Determine the [X, Y] coordinate at the center of the cell enclosing the given text.  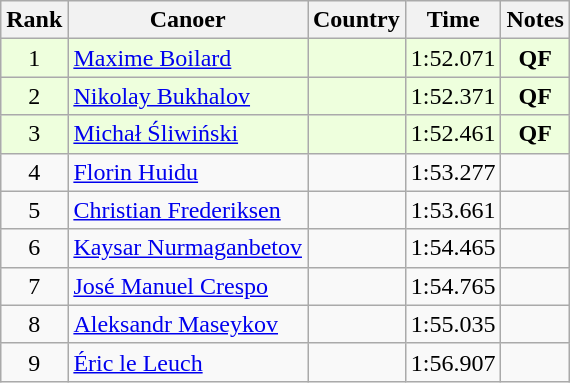
1 [34, 58]
Aleksandr Maseykov [188, 324]
Florin Huidu [188, 172]
Christian Frederiksen [188, 210]
Country [357, 20]
1:56.907 [453, 362]
Michał Śliwiński [188, 134]
1:53.661 [453, 210]
1:52.371 [453, 96]
1:54.465 [453, 248]
8 [34, 324]
1:55.035 [453, 324]
5 [34, 210]
Kaysar Nurmaganbetov [188, 248]
3 [34, 134]
1:53.277 [453, 172]
Maxime Boilard [188, 58]
Nikolay Bukhalov [188, 96]
4 [34, 172]
1:52.461 [453, 134]
Éric le Leuch [188, 362]
7 [34, 286]
Time [453, 20]
9 [34, 362]
6 [34, 248]
1:52.071 [453, 58]
José Manuel Crespo [188, 286]
Rank [34, 20]
Canoer [188, 20]
Notes [535, 20]
2 [34, 96]
1:54.765 [453, 286]
